For the text-containing cell, return its midpoint in [x, y] coordinate format. 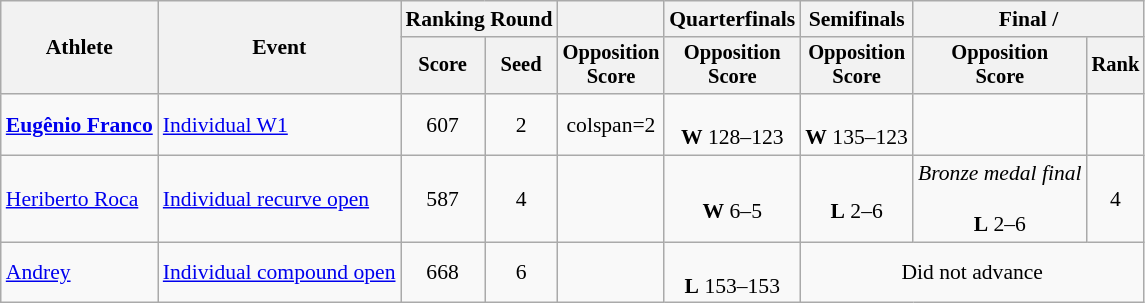
Quarterfinals [732, 19]
Did not advance [972, 272]
W 128–123 [732, 124]
L 153–153 [732, 272]
Ranking Round [480, 19]
Event [280, 48]
6 [522, 272]
Individual W1 [280, 124]
Rank [1116, 66]
W 6–5 [732, 200]
Semifinals [856, 19]
668 [443, 272]
2 [522, 124]
Final / [1028, 19]
L 2–6 [856, 200]
Andrey [80, 272]
Individual compound open [280, 272]
Heriberto Roca [80, 200]
Individual recurve open [280, 200]
Eugênio Franco [80, 124]
colspan=2 [612, 124]
Score [443, 66]
Seed [522, 66]
W 135–123 [856, 124]
Athlete [80, 48]
607 [443, 124]
587 [443, 200]
Bronze medal finalL 2–6 [1000, 200]
